Output the (X, Y) coordinate of the center of the cell containing the given text.  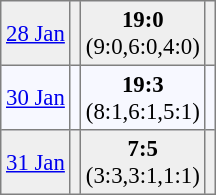
19:3(8:1,6:1,5:1) (143, 97)
30 Jan (36, 97)
7:5(3:3,3:1,1:1) (143, 162)
19:0(9:0,6:0,4:0) (143, 33)
28 Jan (36, 33)
31 Jan (36, 162)
